Scan for the cell matching the given text and deliver its (x, y) coordinate at center. 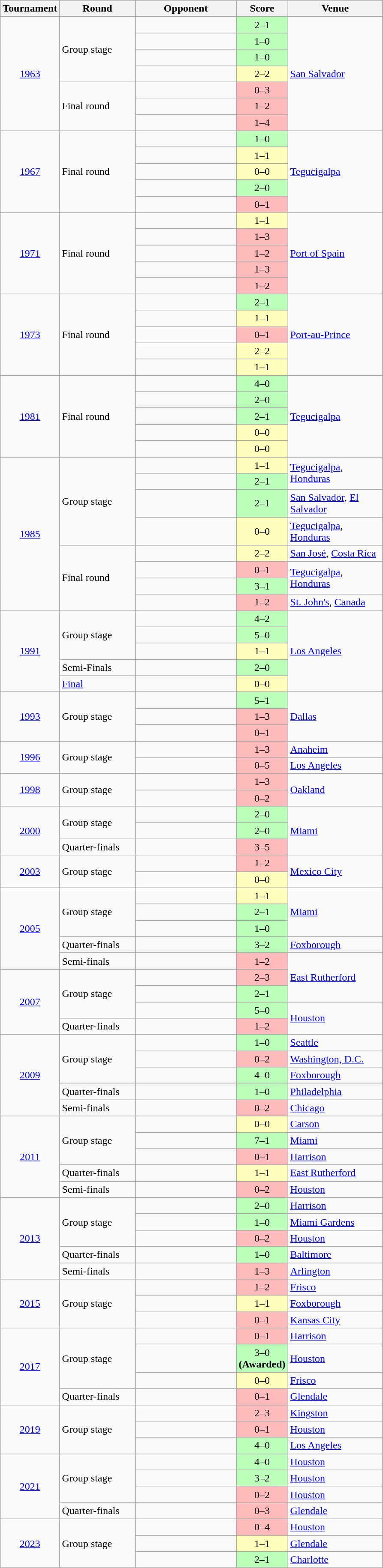
Miami Gardens (335, 1222)
2000 (30, 831)
Charlotte (335, 1560)
Port-au-Prince (335, 335)
Chicago (335, 1108)
1991 (30, 651)
2021 (30, 1486)
Venue (335, 9)
2013 (30, 1238)
Anaheim (335, 749)
2009 (30, 1075)
Port of Spain (335, 253)
7–1 (262, 1140)
Seattle (335, 1043)
Score (262, 9)
Kingston (335, 1413)
Round (97, 9)
Semi-Finals (97, 667)
1973 (30, 335)
1971 (30, 253)
Tournament (30, 9)
1996 (30, 757)
2011 (30, 1157)
Final (97, 684)
San José, Costa Rica (335, 554)
4–2 (262, 619)
St. John's, Canada (335, 602)
2005 (30, 928)
5–1 (262, 700)
Philadelphia (335, 1092)
3–5 (262, 847)
2023 (30, 1543)
Kansas City (335, 1320)
1963 (30, 74)
Arlington (335, 1271)
1993 (30, 716)
2003 (30, 871)
1–4 (262, 123)
San Salvador, El Salvador (335, 504)
2007 (30, 1002)
0–4 (262, 1527)
1981 (30, 416)
Carson (335, 1124)
2015 (30, 1304)
Baltimore (335, 1254)
2019 (30, 1429)
3–1 (262, 586)
Opponent (186, 9)
Dallas (335, 716)
San Salvador (335, 74)
1998 (30, 790)
Washington, D.C. (335, 1059)
1967 (30, 171)
3–0(Awarded) (262, 1358)
1985 (30, 533)
Oakland (335, 790)
2017 (30, 1367)
0–5 (262, 766)
Mexico City (335, 871)
